Provide the [x, y] coordinate of the cell's center where the given text is located.  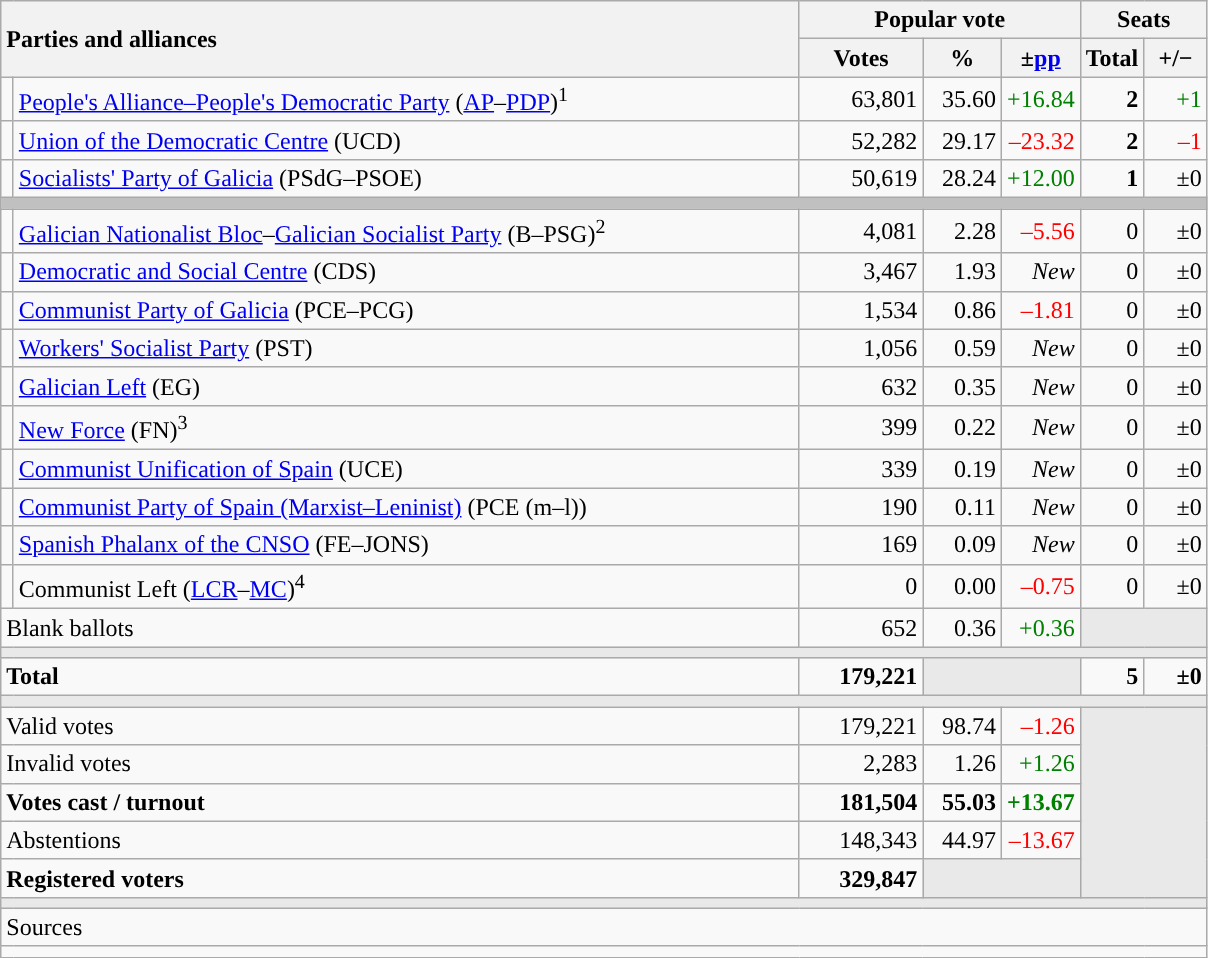
+13.67 [1040, 802]
35.60 [962, 100]
–1.26 [1040, 726]
52,282 [861, 140]
Sources [604, 927]
181,504 [861, 802]
1.93 [962, 272]
3,467 [861, 272]
0.22 [962, 428]
Invalid votes [400, 764]
+1 [1176, 100]
0.35 [962, 386]
Parties and alliances [400, 39]
0.19 [962, 469]
Popular vote [940, 20]
169 [861, 545]
Communist Party of Spain (Marxist–Leninist) (PCE (m–l)) [406, 507]
55.03 [962, 802]
0.11 [962, 507]
–1 [1176, 140]
Seats [1144, 20]
50,619 [861, 178]
0.86 [962, 310]
+12.00 [1040, 178]
632 [861, 386]
Votes cast / turnout [400, 802]
1,056 [861, 348]
Socialists' Party of Galicia (PSdG–PSOE) [406, 178]
Galician Nationalist Bloc–Galician Socialist Party (B–PSG)2 [406, 232]
4,081 [861, 232]
652 [861, 628]
Union of the Democratic Centre (UCD) [406, 140]
0.59 [962, 348]
Registered voters [400, 878]
+/− [1176, 58]
0.09 [962, 545]
148,343 [861, 840]
% [962, 58]
339 [861, 469]
29.17 [962, 140]
+16.84 [1040, 100]
Communist Left (LCR–MC)4 [406, 586]
Communist Party of Galicia (PCE–PCG) [406, 310]
Workers' Socialist Party (PST) [406, 348]
+1.26 [1040, 764]
190 [861, 507]
–23.32 [1040, 140]
±pp [1040, 58]
2,283 [861, 764]
98.74 [962, 726]
–0.75 [1040, 586]
0.36 [962, 628]
Communist Unification of Spain (UCE) [406, 469]
28.24 [962, 178]
–13.67 [1040, 840]
1,534 [861, 310]
New Force (FN)3 [406, 428]
–1.81 [1040, 310]
–5.56 [1040, 232]
63,801 [861, 100]
Abstentions [400, 840]
399 [861, 428]
1 [1112, 178]
Votes [861, 58]
329,847 [861, 878]
1.26 [962, 764]
+0.36 [1040, 628]
People's Alliance–People's Democratic Party (AP–PDP)1 [406, 100]
Spanish Phalanx of the CNSO (FE–JONS) [406, 545]
5 [1112, 677]
2.28 [962, 232]
Valid votes [400, 726]
Galician Left (EG) [406, 386]
Blank ballots [400, 628]
0.00 [962, 586]
Democratic and Social Centre (CDS) [406, 272]
44.97 [962, 840]
